Search for the cell housing the specified text and yield its (X, Y) center coordinate. 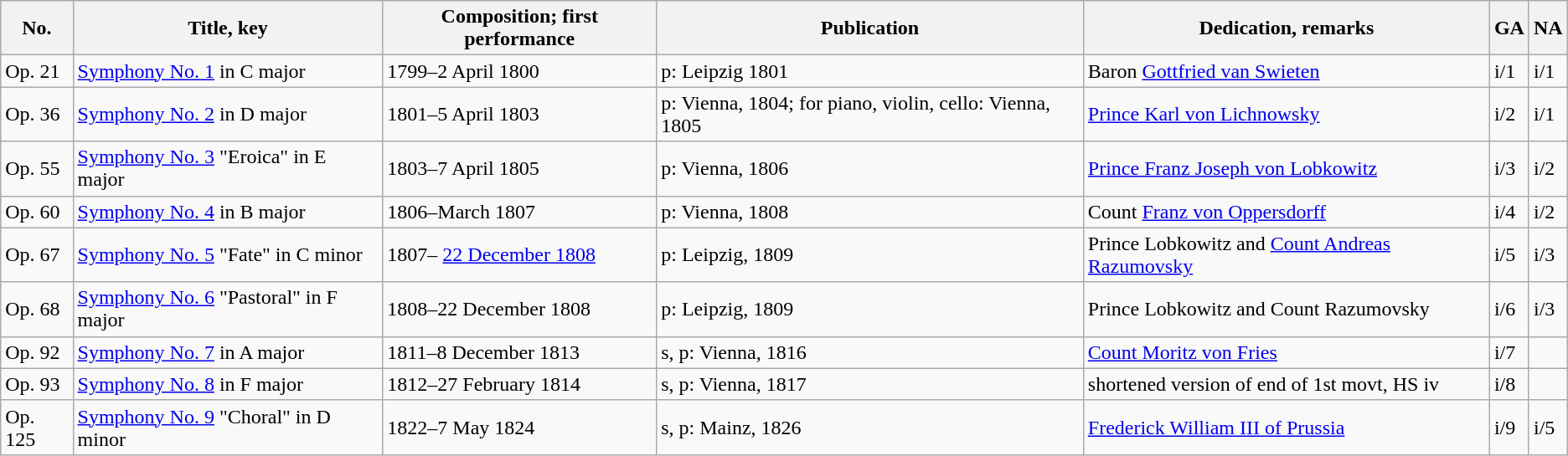
1808–22 December 1808 (519, 310)
1803–7 April 1805 (519, 169)
i/7 (1509, 352)
Frederick William III of Prussia (1287, 427)
i/6 (1509, 310)
Symphony No. 2 in D major (228, 114)
Op. 36 (37, 114)
1799–2 April 1800 (519, 71)
1812–27 February 1814 (519, 384)
Symphony No. 3 "Eroica" in E major (228, 169)
1807– 22 December 1808 (519, 254)
Op. 21 (37, 71)
Symphony No. 5 "Fate" in C minor (228, 254)
Prince Franz Joseph von Lobkowitz (1287, 169)
No. (37, 28)
s, p: Mainz, 1826 (870, 427)
Count Moritz von Fries (1287, 352)
Op. 93 (37, 384)
Symphony No. 9 "Choral" in D minor (228, 427)
Symphony No. 1 in C major (228, 71)
i/4 (1509, 212)
Op. 55 (37, 169)
Op. 125 (37, 427)
Dedication, remarks (1287, 28)
Prince Karl von Lichnowsky (1287, 114)
Op. 68 (37, 310)
p: Vienna, 1808 (870, 212)
Count Franz von Oppersdorff (1287, 212)
1806–March 1807 (519, 212)
p: Leipzig 1801 (870, 71)
GA (1509, 28)
Baron Gottfried van Swieten (1287, 71)
Op. 60 (37, 212)
Prince Lobkowitz and Count Razumovsky (1287, 310)
Title, key (228, 28)
Publication (870, 28)
p: Vienna, 1804; for piano, violin, cello: Vienna, 1805 (870, 114)
Prince Lobkowitz and Count Andreas Razumovsky (1287, 254)
1811–8 December 1813 (519, 352)
s, p: Vienna, 1817 (870, 384)
Op. 92 (37, 352)
1801–5 April 1803 (519, 114)
Symphony No. 7 in A major (228, 352)
1822–7 May 1824 (519, 427)
Op. 67 (37, 254)
Composition; first performance (519, 28)
shortened version of end of 1st movt, HS iv (1287, 384)
Symphony No. 4 in B major (228, 212)
s, p: Vienna, 1816 (870, 352)
i/9 (1509, 427)
Symphony No. 8 in F major (228, 384)
Symphony No. 6 "Pastoral" in F major (228, 310)
i/8 (1509, 384)
p: Vienna, 1806 (870, 169)
NA (1548, 28)
